From the cell containing the given text, extract its center point as [x, y] coordinate. 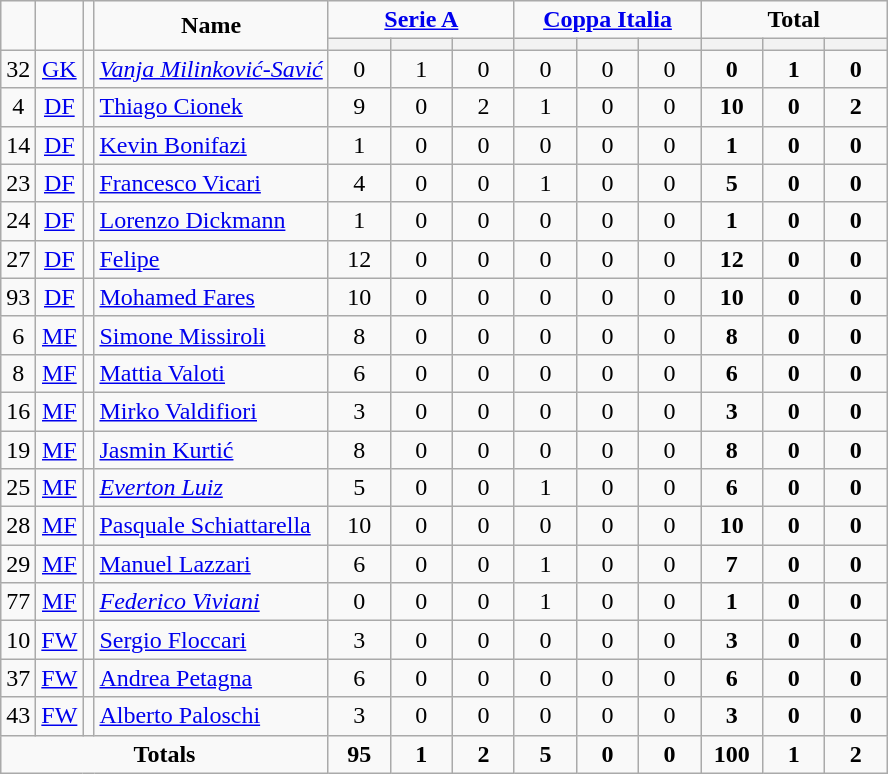
Francesco Vicari [211, 183]
28 [18, 526]
24 [18, 221]
GK [60, 69]
9 [359, 107]
77 [18, 602]
19 [18, 449]
Mirko Valdifiori [211, 411]
Everton Luiz [211, 488]
32 [18, 69]
23 [18, 183]
Felipe [211, 259]
16 [18, 411]
43 [18, 716]
Simone Missiroli [211, 335]
Thiago Cionek [211, 107]
Manuel Lazzari [211, 564]
37 [18, 678]
14 [18, 145]
100 [732, 754]
Serie A [421, 20]
Lorenzo Dickmann [211, 221]
Pasquale Schiattarella [211, 526]
Kevin Bonifazi [211, 145]
Mohamed Fares [211, 297]
Federico Viviani [211, 602]
25 [18, 488]
Name [211, 26]
27 [18, 259]
Sergio Floccari [211, 640]
Alberto Paloschi [211, 716]
Andrea Petagna [211, 678]
93 [18, 297]
29 [18, 564]
Total [794, 20]
Mattia Valoti [211, 373]
Totals [165, 754]
Coppa Italia [607, 20]
95 [359, 754]
Vanja Milinković-Savić [211, 69]
7 [732, 564]
Jasmin Kurtić [211, 449]
